Search for the cell housing the specified text and yield its (x, y) center coordinate. 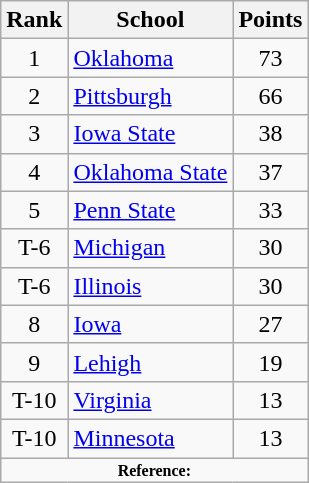
37 (270, 172)
Lehigh (150, 362)
4 (34, 172)
Iowa (150, 324)
Oklahoma State (150, 172)
1 (34, 58)
Rank (34, 20)
Minnesota (150, 438)
73 (270, 58)
8 (34, 324)
19 (270, 362)
Illinois (150, 286)
Oklahoma (150, 58)
3 (34, 134)
27 (270, 324)
9 (34, 362)
Points (270, 20)
66 (270, 96)
Virginia (150, 400)
33 (270, 210)
Michigan (150, 248)
2 (34, 96)
Iowa State (150, 134)
Pittsburgh (150, 96)
38 (270, 134)
School (150, 20)
Penn State (150, 210)
Reference: (154, 470)
5 (34, 210)
